Capture the cell that displays the provided text and extract its [X, Y] central coordinate. 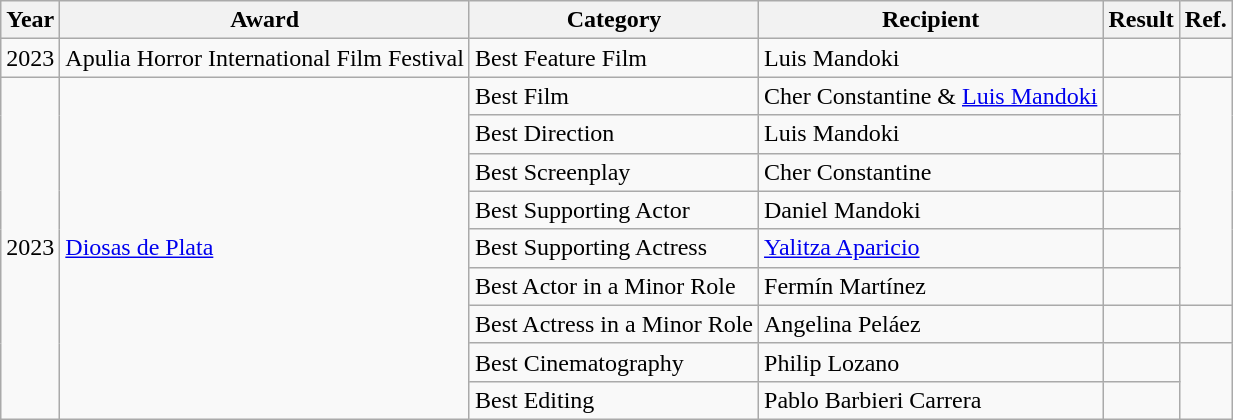
Best Supporting Actress [614, 248]
Best Film [614, 96]
Philip Lozano [931, 362]
Best Screenplay [614, 172]
Best Feature Film [614, 58]
Ref. [1206, 20]
Best Direction [614, 134]
Category [614, 20]
Year [30, 20]
Result [1141, 20]
Yalitza Aparicio [931, 248]
Angelina Peláez [931, 324]
Best Cinematography [614, 362]
Best Actress in a Minor Role [614, 324]
Pablo Barbieri Carrera [931, 400]
Daniel Mandoki [931, 210]
Award [265, 20]
Best Editing [614, 400]
Cher Constantine & Luis Mandoki [931, 96]
Best Actor in a Minor Role [614, 286]
Cher Constantine [931, 172]
Diosas de Plata [265, 248]
Recipient [931, 20]
Fermín Martínez [931, 286]
Best Supporting Actor [614, 210]
Apulia Horror International Film Festival [265, 58]
